Return the [x, y] coordinate for the center point of the cell that contains the specified text.  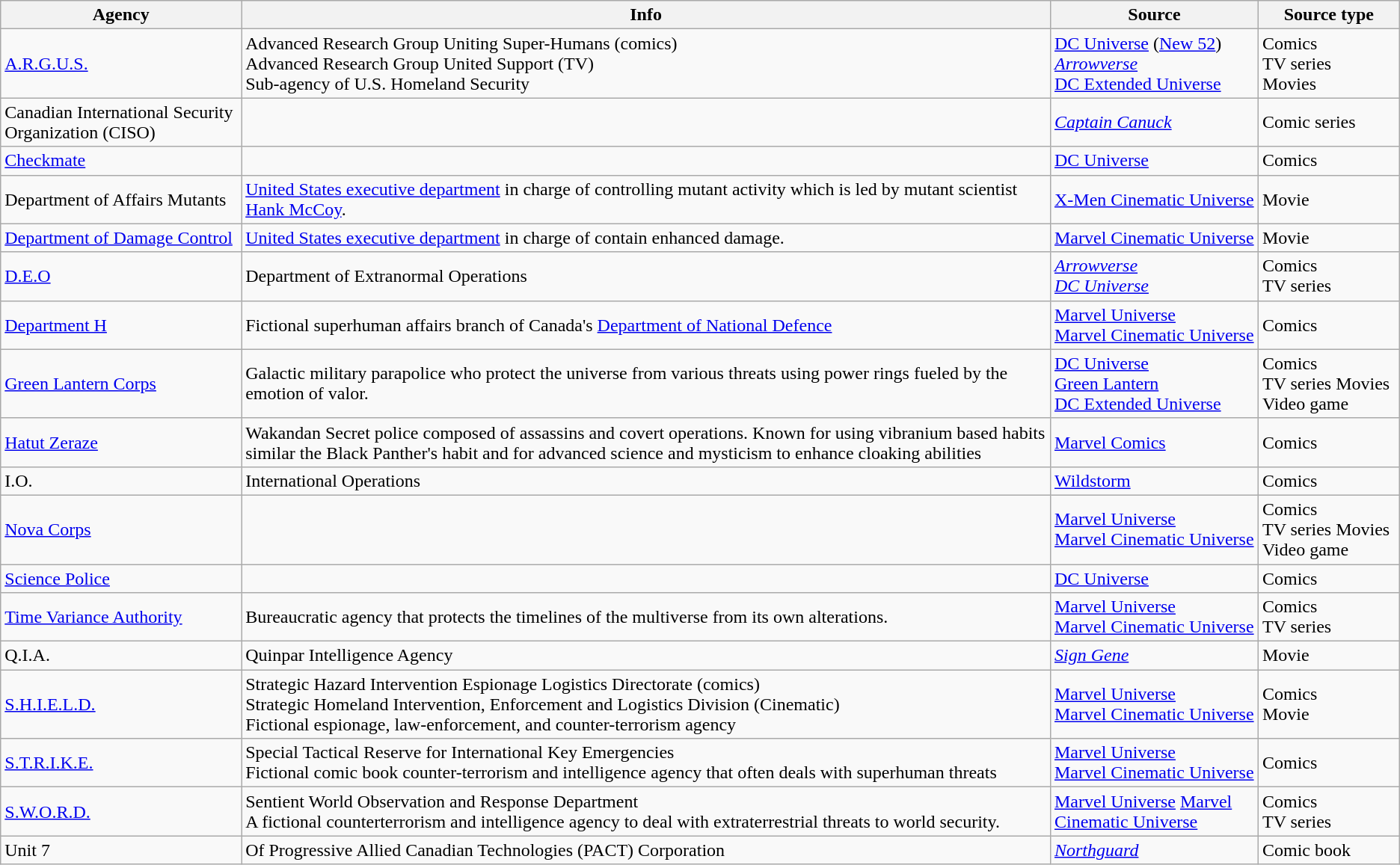
United States executive department in charge of controlling mutant activity which is led by mutant scientist Hank McCoy. [646, 199]
Checkmate [121, 161]
Department of Damage Control [121, 238]
Galactic military parapolice who protect the universe from various threats using power rings fueled by the emotion of valor. [646, 384]
Northguard [1154, 850]
Quinpar Intelligence Agency [646, 656]
Science Police [121, 578]
Comics TV series Movies [1328, 64]
Agency [121, 15]
Comic series [1328, 123]
Q.I.A. [121, 656]
Sign Gene [1154, 656]
S.W.O.R.D. [121, 812]
United States executive department in charge of contain enhanced damage. [646, 238]
Source [1154, 15]
ComicsTV series Movies Video game [1328, 529]
S.T.R.I.K.E. [121, 763]
D.E.O [121, 277]
Marvel Cinematic Universe [1154, 238]
Green Lantern Corps [121, 384]
Unit 7 [121, 850]
Department of Affairs Mutants [121, 199]
Arrowverse DC Universe [1154, 277]
ComicsTV series MoviesVideo game [1328, 384]
Comic book [1328, 850]
I.O. [121, 481]
Canadian International Security Organization (CISO) [121, 123]
DC Universe (New 52) ArrowverseDC Extended Universe [1154, 64]
Department of Extranormal Operations [646, 277]
Time Variance Authority [121, 618]
DC UniverseGreen LanternDC Extended Universe [1154, 384]
Bureaucratic agency that protects the timelines of the multiverse from its own alterations. [646, 618]
S.H.I.E.L.D. [121, 704]
Comics Movie [1328, 704]
Wildstorm [1154, 481]
Marvel Comics [1154, 443]
Hatut Zeraze [121, 443]
Nova Corps [121, 529]
Source type [1328, 15]
Department H [121, 324]
Captain Canuck [1154, 123]
A.R.G.U.S. [121, 64]
Info [646, 15]
X-Men Cinematic Universe [1154, 199]
Fictional superhuman affairs branch of Canada's Department of National Defence [646, 324]
Advanced Research Group Uniting Super-Humans (comics) Advanced Research Group United Support (TV) Sub-agency of U.S. Homeland Security [646, 64]
Of Progressive Allied Canadian Technologies (PACT) Corporation [646, 850]
International Operations [646, 481]
